Capture the cell that displays the provided text and extract its (x, y) central coordinate. 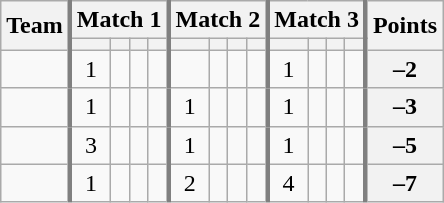
–5 (404, 145)
Match 1 (120, 20)
Match 3 (316, 20)
–2 (404, 69)
Match 2 (218, 20)
4 (288, 183)
Points (404, 26)
2 (188, 183)
3 (90, 145)
Team (36, 26)
–7 (404, 183)
–3 (404, 107)
